Find where the given text appears and provide that cell's center as [x, y] coordinate. 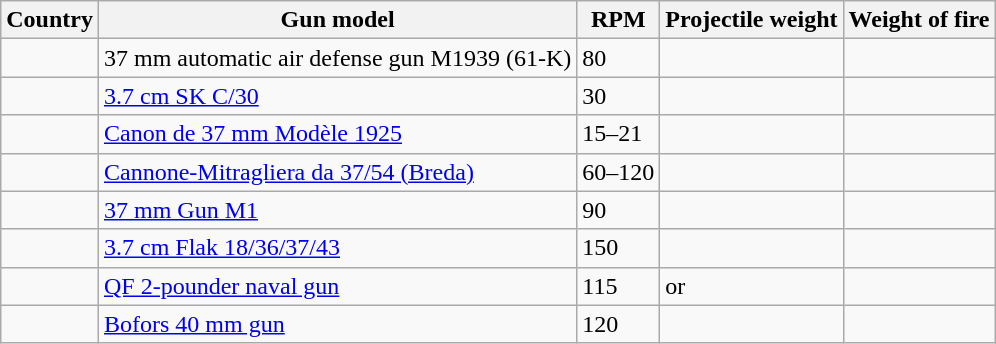
115 [618, 286]
Country [50, 20]
15–21 [618, 134]
37 mm automatic air defense gun M1939 (61-K) [337, 58]
QF 2-pounder naval gun [337, 286]
120 [618, 324]
60–120 [618, 172]
Canon de 37 mm Modèle 1925 [337, 134]
90 [618, 210]
Bofors 40 mm gun [337, 324]
3.7 cm Flak 18/36/37/43 [337, 248]
37 mm Gun M1 [337, 210]
or [752, 286]
Projectile weight [752, 20]
30 [618, 96]
Weight of fire [919, 20]
Gun model [337, 20]
Cannone-Mitragliera da 37/54 (Breda) [337, 172]
3.7 cm SK C/30 [337, 96]
RPM [618, 20]
150 [618, 248]
80 [618, 58]
